Identify which cell holds the provided text, then report its [x, y] central coordinate. 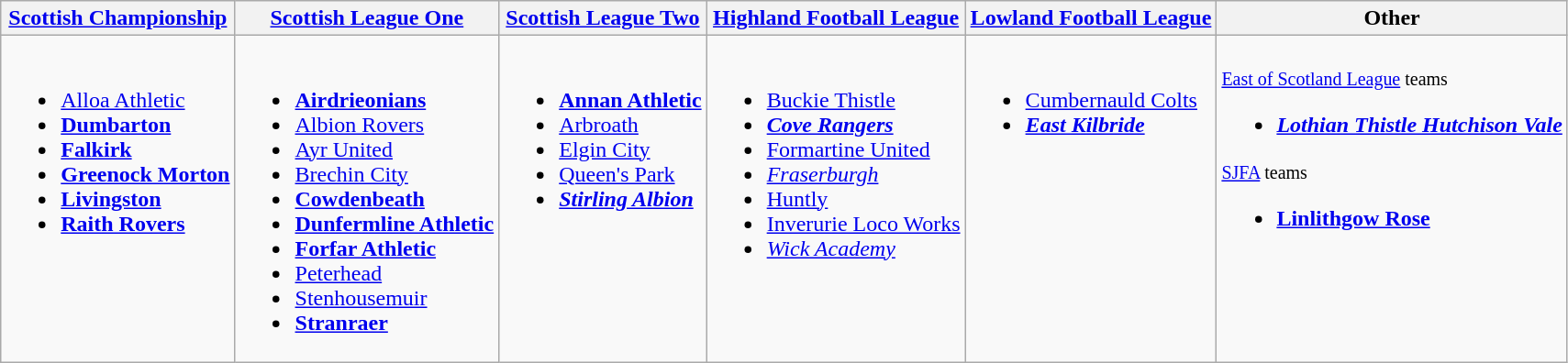
East of Scotland League teamsLothian Thistle Hutchison ValeSJFA teamsLinlithgow Rose [1392, 199]
AirdrieoniansAlbion RoversAyr UnitedBrechin CityCowdenbeathDunfermline AthleticForfar AthleticPeterheadStenhousemuirStranraer [367, 199]
Scottish League One [367, 18]
Cumbernauld ColtsEast Kilbride [1091, 199]
Scottish Championship [117, 18]
Alloa AthleticDumbartonFalkirkGreenock MortonLivingstonRaith Rovers [117, 199]
Lowland Football League [1091, 18]
Other [1392, 18]
Buckie ThistleCove RangersFormartine UnitedFraserburghHuntlyInverurie Loco WorksWick Academy [836, 199]
Annan AthleticArbroathElgin CityQueen's ParkStirling Albion [603, 199]
Highland Football League [836, 18]
Scottish League Two [603, 18]
